Determine the [x, y] coordinate at the center of the cell enclosing the given text.  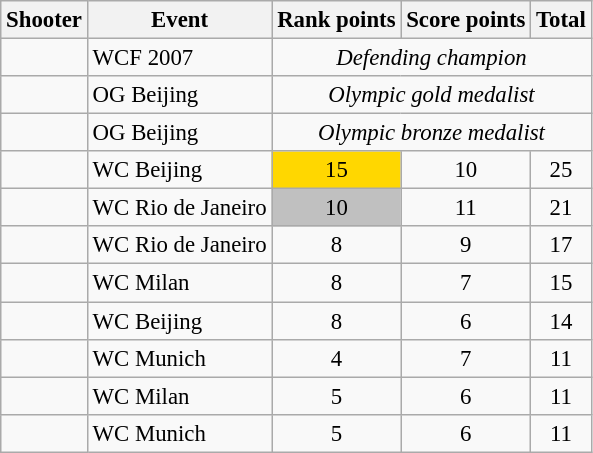
Rank points [336, 20]
4 [336, 358]
Olympic gold medalist [432, 95]
21 [561, 208]
Shooter [44, 20]
WCF 2007 [180, 58]
Score points [466, 20]
9 [466, 245]
25 [561, 170]
Defending champion [432, 58]
Total [561, 20]
Event [180, 20]
14 [561, 321]
17 [561, 245]
Olympic bronze medalist [432, 133]
